Output the (x, y) coordinate of the center of the cell containing the given text.  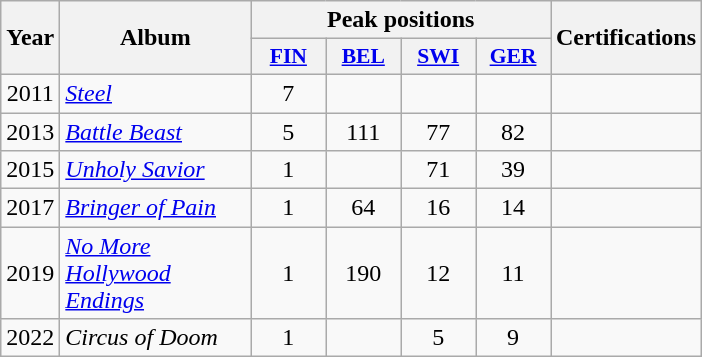
11 (514, 273)
82 (514, 131)
14 (514, 208)
71 (438, 170)
77 (438, 131)
Battle Beast (156, 131)
39 (514, 170)
GER (514, 57)
64 (364, 208)
9 (514, 338)
2011 (30, 93)
12 (438, 273)
SWI (438, 57)
FIN (288, 57)
Album (156, 38)
16 (438, 208)
No More Hollywood Endings (156, 273)
2022 (30, 338)
190 (364, 273)
7 (288, 93)
Bringer of Pain (156, 208)
2019 (30, 273)
Circus of Doom (156, 338)
111 (364, 131)
2013 (30, 131)
2017 (30, 208)
BEL (364, 57)
Steel (156, 93)
2015 (30, 170)
Peak positions (401, 20)
Certifications (626, 38)
Year (30, 38)
Unholy Savior (156, 170)
